Find where the given text appears and provide that cell's center as [x, y] coordinate. 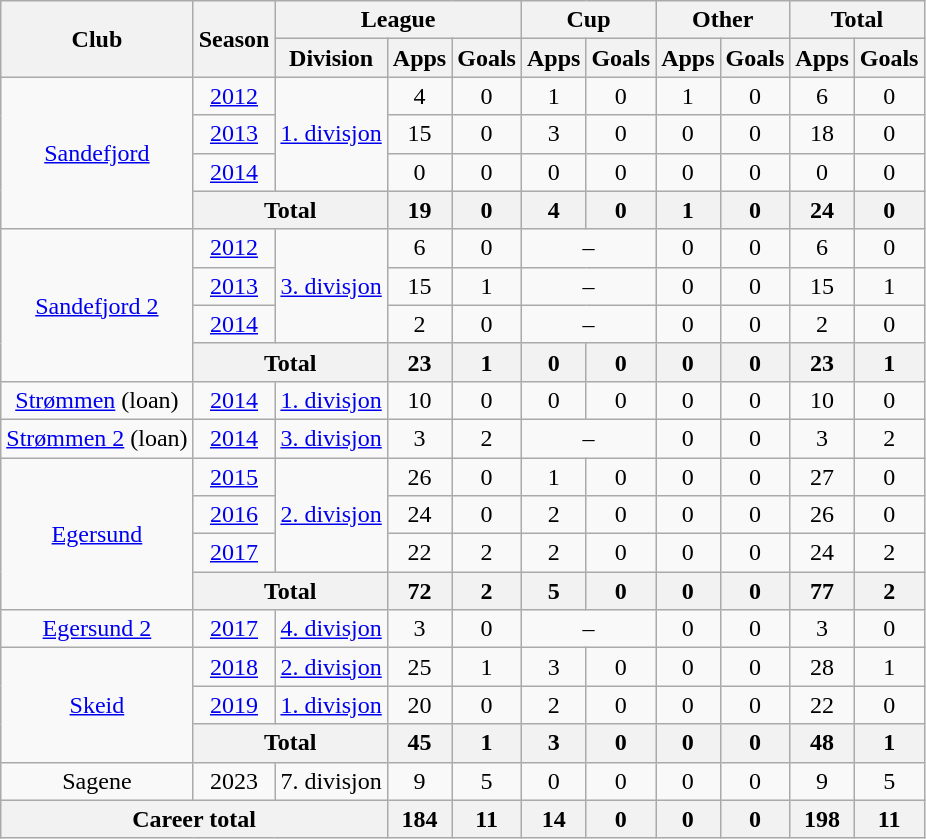
Sandefjord 2 [97, 305]
Strømmen (loan) [97, 400]
Other [723, 20]
18 [822, 134]
Skeid [97, 705]
Strømmen 2 (loan) [97, 438]
28 [822, 667]
19 [419, 210]
Club [97, 39]
198 [822, 819]
2023 [234, 781]
45 [419, 743]
2016 [234, 515]
Egersund 2 [97, 629]
Egersund [97, 534]
7. divisjon [331, 781]
2015 [234, 477]
184 [419, 819]
Season [234, 39]
League [398, 20]
Sandefjord [97, 153]
14 [553, 819]
27 [822, 477]
48 [822, 743]
Cup [588, 20]
2018 [234, 667]
Sagene [97, 781]
4. divisjon [331, 629]
2019 [234, 705]
Division [331, 58]
77 [822, 591]
20 [419, 705]
25 [419, 667]
72 [419, 591]
Career total [194, 819]
